Locate the cell with the specified text and output its (X, Y) center coordinate. 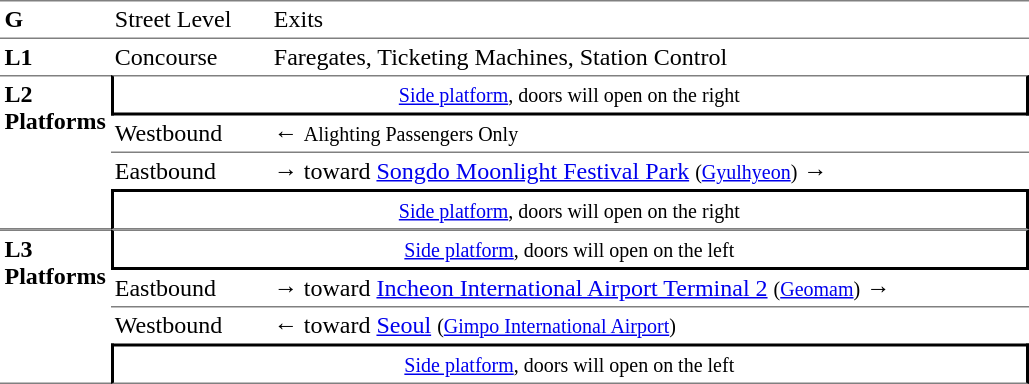
Street Level (190, 20)
Faregates, Ticketing Machines, Station Control (648, 57)
Exits (648, 20)
L3Platforms (55, 307)
L1 (55, 57)
→ toward Incheon International Airport Terminal 2 (Geomam) → (648, 289)
Concourse (190, 57)
G (55, 20)
L2Platforms (55, 152)
← Alighting Passengers Only (648, 135)
→ toward Songdo Moonlight Festival Park (Gyulhyeon) → (648, 171)
← toward Seoul (Gimpo International Airport) (648, 326)
